Locate the cell with the specified text and output its [X, Y] center coordinate. 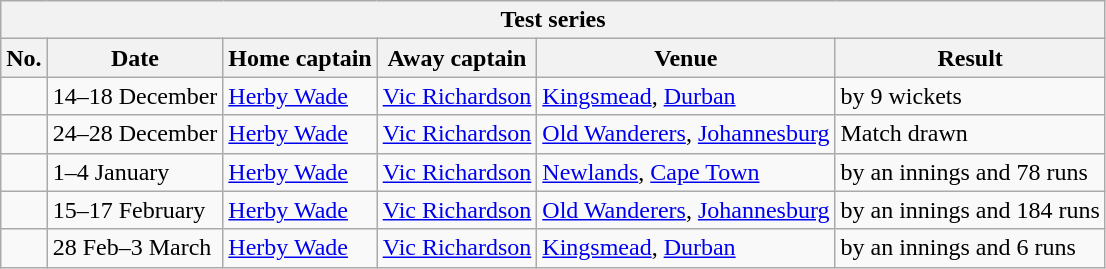
by an innings and 78 runs [970, 172]
Venue [686, 58]
1–4 January [135, 172]
Away captain [457, 58]
by an innings and 6 runs [970, 248]
No. [24, 58]
by an innings and 184 runs [970, 210]
by 9 wickets [970, 96]
28 Feb–3 March [135, 248]
Result [970, 58]
Date [135, 58]
24–28 December [135, 134]
15–17 February [135, 210]
Match drawn [970, 134]
Test series [554, 20]
Newlands, Cape Town [686, 172]
14–18 December [135, 96]
Home captain [300, 58]
